Extract the [X, Y] coordinate from the center of the cell holding the provided text.  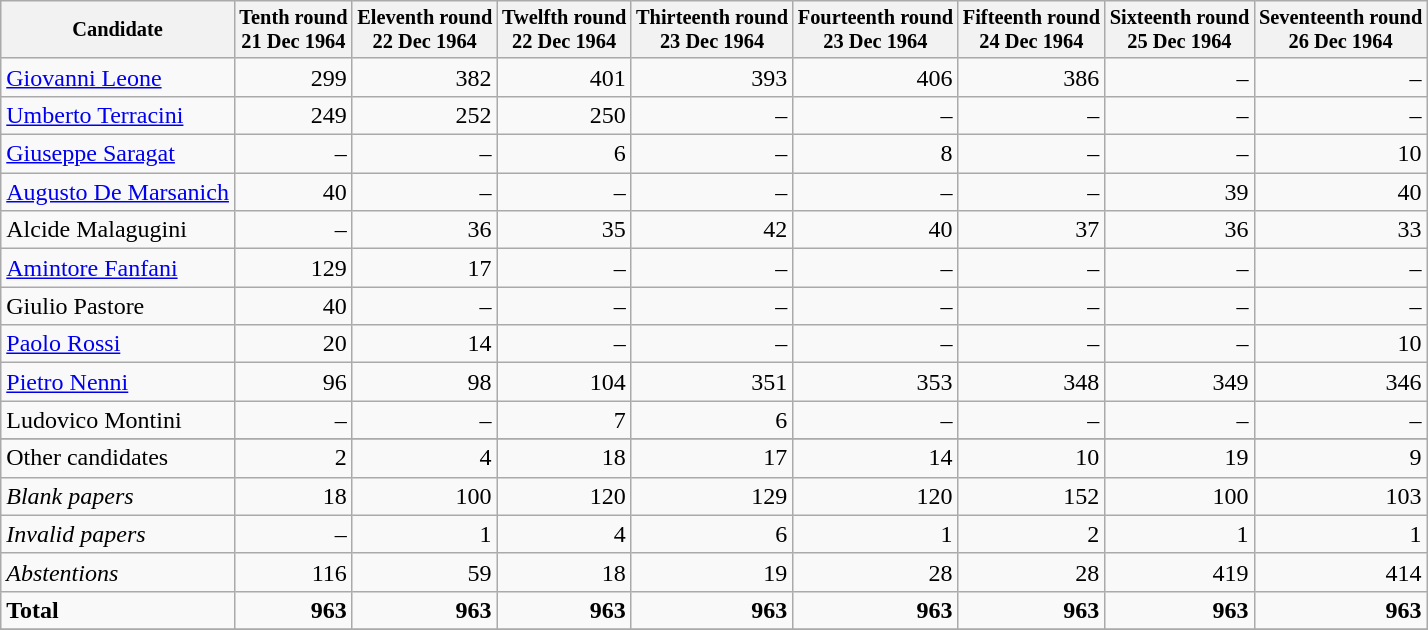
42 [712, 230]
9 [1340, 458]
Total [118, 610]
393 [712, 77]
Fifteenth round24 Dec 1964 [1032, 30]
Other candidates [118, 458]
Candidate [118, 30]
249 [293, 115]
Fourteenth round23 Dec 1964 [876, 30]
Alcide Malagugini [118, 230]
33 [1340, 230]
351 [712, 382]
Eleventh round22 Dec 1964 [424, 30]
Seventeenth round26 Dec 1964 [1340, 30]
Giulio Pastore [118, 306]
349 [1180, 382]
152 [1032, 496]
252 [424, 115]
Ludovico Montini [118, 420]
Abstentions [118, 572]
406 [876, 77]
419 [1180, 572]
414 [1340, 572]
116 [293, 572]
Tenth round21 Dec 1964 [293, 30]
346 [1340, 382]
Sixteenth round25 Dec 1964 [1180, 30]
103 [1340, 496]
7 [564, 420]
353 [876, 382]
Giuseppe Saragat [118, 154]
Pietro Nenni [118, 382]
348 [1032, 382]
386 [1032, 77]
Blank papers [118, 496]
Umberto Terracini [118, 115]
Amintore Fanfani [118, 268]
37 [1032, 230]
Invalid papers [118, 534]
401 [564, 77]
382 [424, 77]
104 [564, 382]
35 [564, 230]
250 [564, 115]
39 [1180, 192]
Twelfth round22 Dec 1964 [564, 30]
8 [876, 154]
299 [293, 77]
Augusto De Marsanich [118, 192]
Paolo Rossi [118, 344]
59 [424, 572]
96 [293, 382]
20 [293, 344]
Thirteenth round23 Dec 1964 [712, 30]
98 [424, 382]
Giovanni Leone [118, 77]
